Determine the [X, Y] coordinate at the center of the cell enclosing the given text.  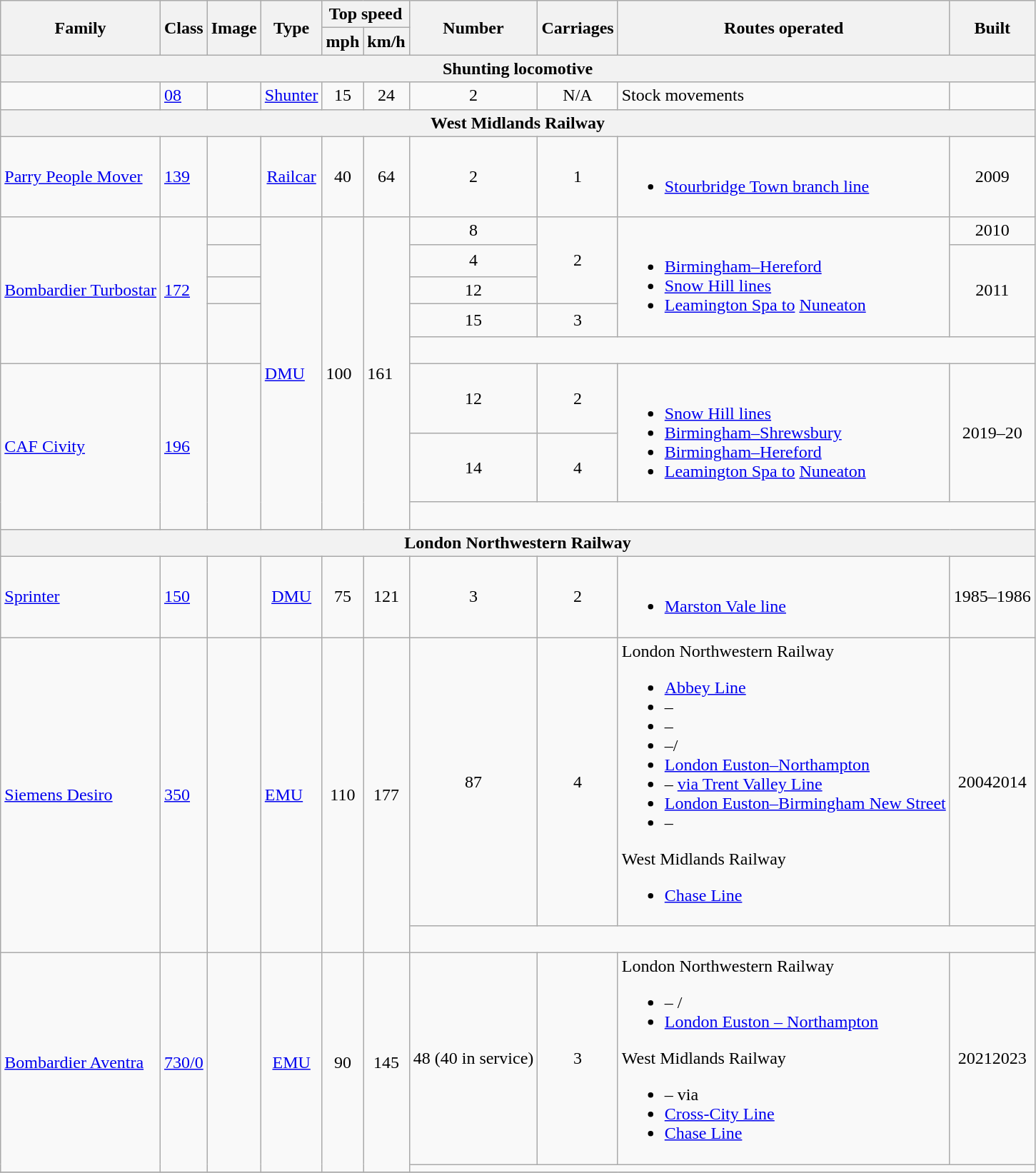
CAF Civity [81, 446]
Snow Hill linesBirmingham–ShrewsburyBirmingham–HerefordLeamington Spa to Nuneaton [784, 433]
Birmingham–HerefordSnow Hill linesLeamington Spa to Nuneaton [784, 277]
Top speed [366, 14]
08 [183, 96]
2010 [992, 231]
20212023 [992, 1059]
West Midlands Railway [518, 123]
Parry People Mover [81, 177]
N/A [578, 96]
Stock movements [784, 96]
mph [343, 41]
2011 [992, 290]
Number [473, 28]
8 [473, 231]
Routes operated [784, 28]
110 [343, 795]
km/h [386, 41]
730/0 [183, 1062]
London Northwestern Railway – /London Euston – NorthamptonWest Midlands Railway – via Cross-City LineChase Line [784, 1059]
64 [386, 177]
75 [343, 597]
Bombardier Turbostar [81, 290]
14 [473, 467]
87 [473, 781]
Marston Vale line [784, 597]
100 [343, 373]
121 [386, 597]
172 [183, 290]
Family [81, 28]
Bombardier Aventra [81, 1062]
Carriages [578, 28]
Built [992, 28]
350 [183, 795]
London Northwestern Railway [518, 543]
40 [343, 177]
177 [386, 795]
Image [234, 28]
2019–20 [992, 433]
139 [183, 177]
24 [386, 96]
161 [386, 373]
1985–1986 [992, 597]
2009 [992, 177]
Railcar [291, 177]
48 (40 in service) [473, 1059]
Shunter [291, 96]
Stourbridge Town branch line [784, 177]
150 [183, 597]
Shunting locomotive [518, 69]
20042014 [992, 781]
Class [183, 28]
196 [183, 446]
145 [386, 1062]
Sprinter [81, 597]
90 [343, 1062]
Type [291, 28]
Siemens Desiro [81, 795]
1 [578, 177]
